Determine the (X, Y) coordinate at the center of the cell enclosing the given text.  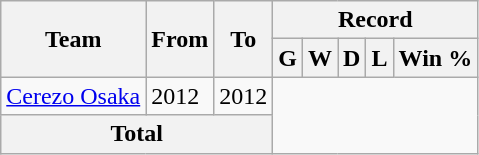
Win % (436, 58)
D (352, 58)
To (244, 39)
Total (137, 134)
Record (376, 20)
W (320, 58)
G (288, 58)
L (380, 58)
Cerezo Osaka (74, 96)
From (180, 39)
Team (74, 39)
